Return (x, y) of the center of cell containing provided text 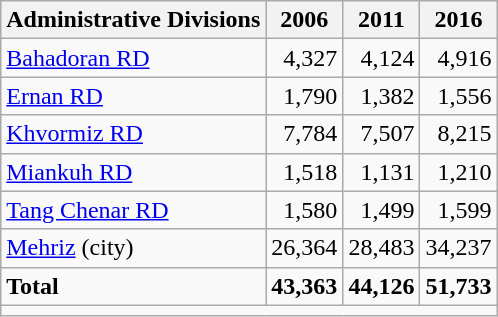
28,483 (382, 248)
4,916 (458, 58)
1,556 (458, 96)
Administrative Divisions (134, 20)
Khvormiz RD (134, 134)
43,363 (304, 286)
1,599 (458, 210)
Ernan RD (134, 96)
2016 (458, 20)
1,790 (304, 96)
Miankuh RD (134, 172)
4,124 (382, 58)
51,733 (458, 286)
8,215 (458, 134)
1,210 (458, 172)
7,784 (304, 134)
26,364 (304, 248)
Total (134, 286)
Mehriz (city) (134, 248)
4,327 (304, 58)
Bahadoran RD (134, 58)
1,499 (382, 210)
2006 (304, 20)
34,237 (458, 248)
2011 (382, 20)
1,518 (304, 172)
7,507 (382, 134)
1,580 (304, 210)
44,126 (382, 286)
Tang Chenar RD (134, 210)
1,131 (382, 172)
1,382 (382, 96)
